Detect which cell encompasses the target text, then output its [X, Y] center coordinate. 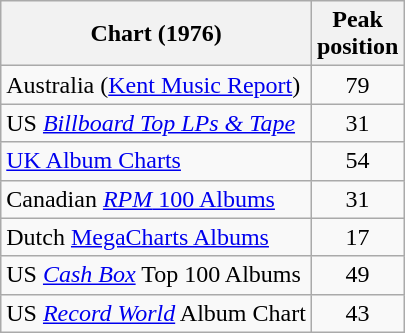
49 [357, 275]
US Cash Box Top 100 Albums [156, 275]
US Billboard Top LPs & Tape [156, 123]
43 [357, 313]
US Record World Album Chart [156, 313]
Peakposition [357, 34]
Canadian RPM 100 Albums [156, 199]
Australia (Kent Music Report) [156, 85]
54 [357, 161]
Dutch MegaCharts Albums [156, 237]
17 [357, 237]
UK Album Charts [156, 161]
79 [357, 85]
Chart (1976) [156, 34]
